Capture the cell that displays the provided text and extract its (x, y) central coordinate. 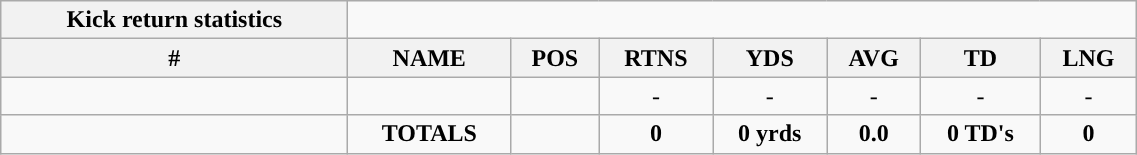
0 TD's (980, 134)
POS (555, 58)
# (174, 58)
0.0 (874, 134)
LNG (1088, 58)
NAME (430, 58)
AVG (874, 58)
Kick return statistics (174, 20)
YDS (770, 58)
TD (980, 58)
TOTALS (430, 134)
0 yrds (770, 134)
RTNS (656, 58)
